Provide the [x, y] coordinate of the cell's center where the given text is located.  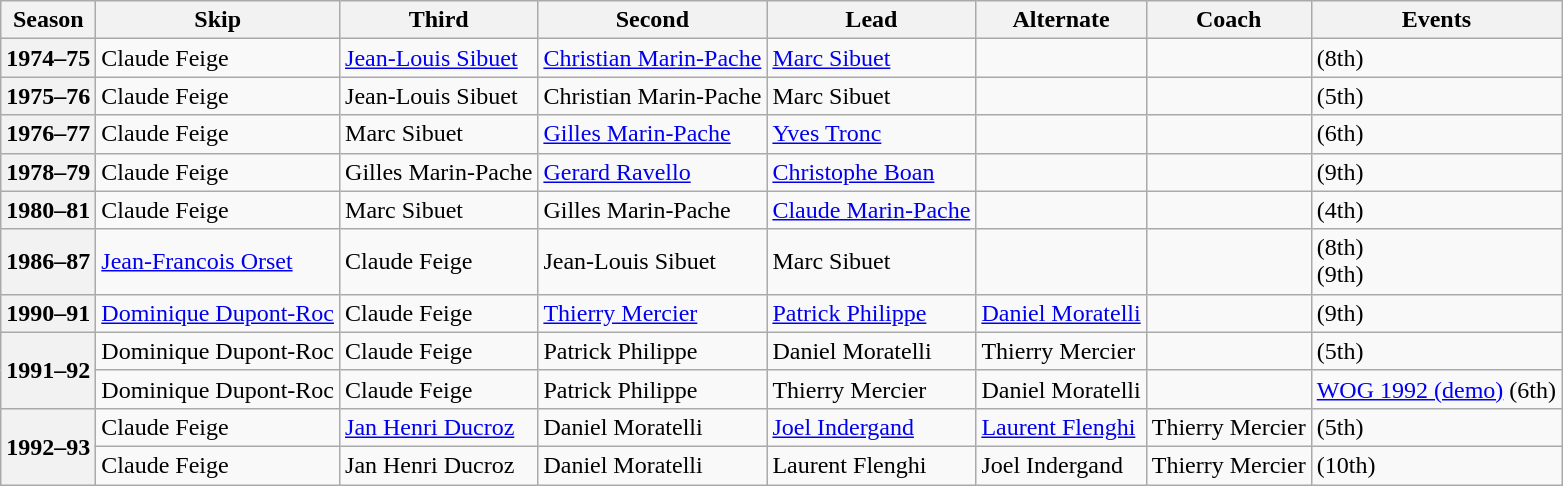
1978–79 [48, 172]
Coach [1228, 20]
1990–91 [48, 313]
(4th) [1436, 210]
Gerard Ravello [652, 172]
1974–75 [48, 58]
(8th) (9th) [1436, 262]
Third [439, 20]
Yves Tronc [872, 134]
Events [1436, 20]
(6th) [1436, 134]
1980–81 [48, 210]
1975–76 [48, 96]
1976–77 [48, 134]
Second [652, 20]
1991–92 [48, 370]
(8th) [1436, 58]
1992–93 [48, 446]
Skip [218, 20]
1986–87 [48, 262]
Season [48, 20]
(10th) [1436, 465]
Lead [872, 20]
Claude Marin-Pache [872, 210]
Alternate [1061, 20]
Jean-Francois Orset [218, 262]
WOG 1992 (demo) (6th) [1436, 389]
Christophe Boan [872, 172]
